Search for the cell housing the specified text and yield its (x, y) center coordinate. 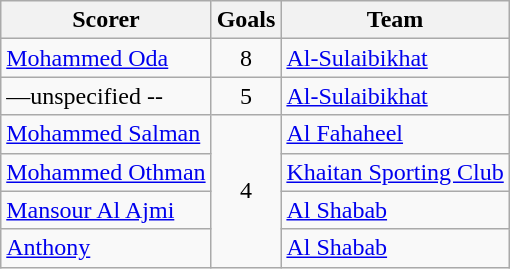
5 (246, 96)
Team (395, 20)
Mohammed Salman (106, 134)
Al Fahaheel (395, 134)
Mansour Al Ajmi (106, 210)
Anthony (106, 248)
8 (246, 58)
Khaitan Sporting Club (395, 172)
4 (246, 191)
Mohammed Othman (106, 172)
Goals (246, 20)
Mohammed Oda (106, 58)
Scorer (106, 20)
—unspecified -- (106, 96)
